Determine the [x, y] coordinate at the center of the cell enclosing the given text.  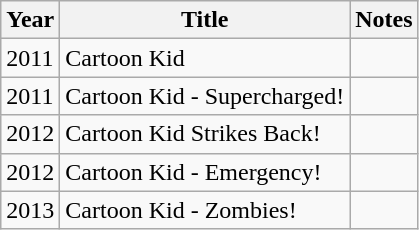
Cartoon Kid - Emergency! [205, 172]
Cartoon Kid Strikes Back! [205, 134]
Cartoon Kid - Supercharged! [205, 96]
Title [205, 20]
Cartoon Kid - Zombies! [205, 210]
Notes [384, 20]
Year [30, 20]
2013 [30, 210]
Cartoon Kid [205, 58]
